Determine the (X, Y) coordinate at the center of the cell enclosing the given text.  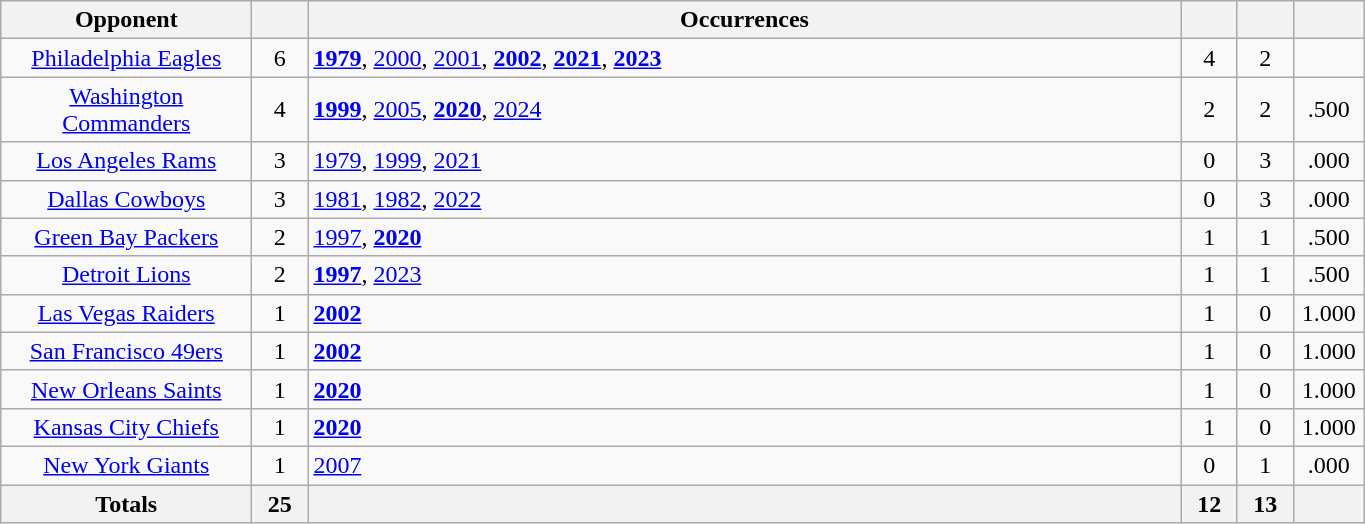
Las Vegas Raiders (126, 313)
Kansas City Chiefs (126, 427)
Totals (126, 503)
Dallas Cowboys (126, 199)
1999, 2005, 2020, 2024 (744, 110)
Philadelphia Eagles (126, 58)
Detroit Lions (126, 275)
25 (280, 503)
1979, 2000, 2001, 2002, 2021, 2023 (744, 58)
Opponent (126, 20)
1981, 1982, 2022 (744, 199)
Washington Commanders (126, 110)
Green Bay Packers (126, 237)
Occurrences (744, 20)
2007 (744, 465)
1979, 1999, 2021 (744, 161)
12 (1209, 503)
Los Angeles Rams (126, 161)
1997, 2020 (744, 237)
13 (1265, 503)
San Francisco 49ers (126, 351)
6 (280, 58)
New York Giants (126, 465)
1997, 2023 (744, 275)
New Orleans Saints (126, 389)
